Find where the given text appears and provide that cell's center as (x, y) coordinate. 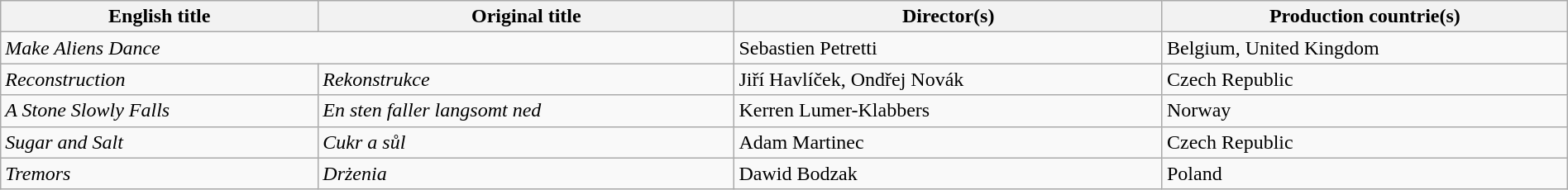
Reconstruction (160, 79)
Sebastien Petretti (949, 48)
Kerren Lumer-Klabbers (949, 111)
Adam Martinec (949, 142)
English title (160, 17)
Cukr a sůl (526, 142)
Director(s) (949, 17)
Make Aliens Dance (367, 48)
Drżenia (526, 173)
Rekonstrukce (526, 79)
Original title (526, 17)
Jiří Havlíček, Ondřej Novák (949, 79)
Tremors (160, 173)
Poland (1365, 173)
Sugar and Salt (160, 142)
Belgium, United Kingdom (1365, 48)
A Stone Slowly Falls (160, 111)
Dawid Bodzak (949, 173)
En sten faller langsomt ned (526, 111)
Norway (1365, 111)
Production countrie(s) (1365, 17)
